Identify which cell holds the provided text, then report its (x, y) central coordinate. 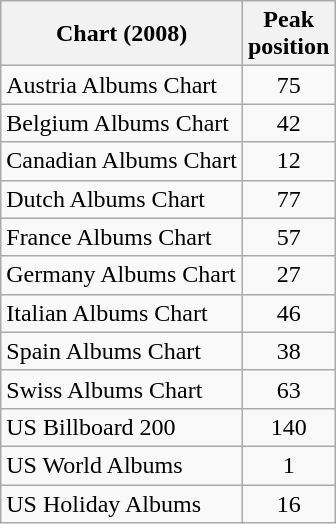
Dutch Albums Chart (122, 199)
France Albums Chart (122, 237)
Swiss Albums Chart (122, 389)
Italian Albums Chart (122, 313)
Austria Albums Chart (122, 85)
16 (288, 503)
140 (288, 427)
Belgium Albums Chart (122, 123)
US World Albums (122, 465)
US Holiday Albums (122, 503)
42 (288, 123)
46 (288, 313)
75 (288, 85)
US Billboard 200 (122, 427)
57 (288, 237)
63 (288, 389)
Germany Albums Chart (122, 275)
Spain Albums Chart (122, 351)
12 (288, 161)
27 (288, 275)
77 (288, 199)
1 (288, 465)
Peakposition (288, 34)
Canadian Albums Chart (122, 161)
Chart (2008) (122, 34)
38 (288, 351)
